Find where the given text appears and provide that cell's center as [x, y] coordinate. 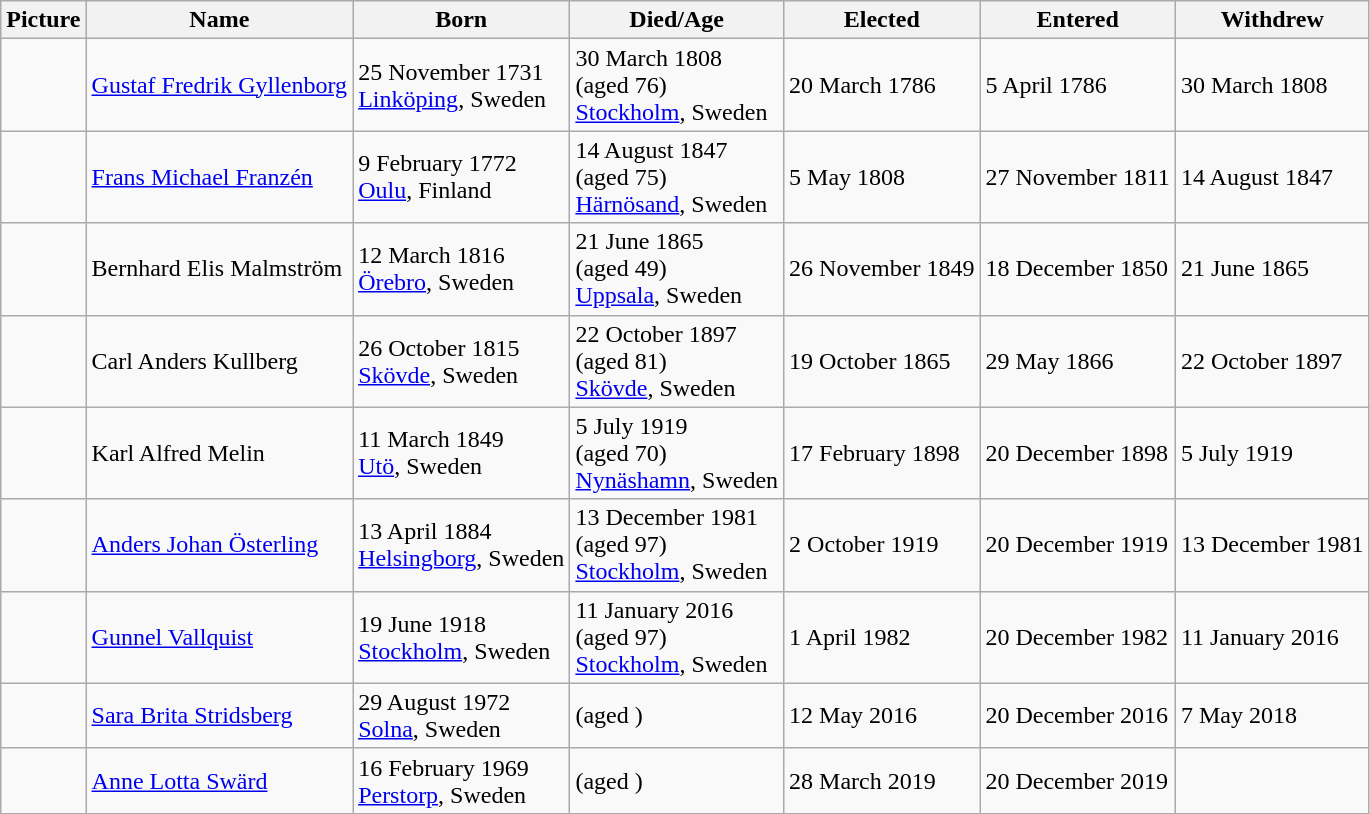
20 December 1919 [1078, 545]
Karl Alfred Melin [220, 453]
20 March 1786 [882, 85]
27 November 1811 [1078, 177]
26 October 1815 Skövde, Sweden [462, 361]
17 February 1898 [882, 453]
2 October 1919 [882, 545]
Gunnel Vallquist [220, 637]
20 December 1898 [1078, 453]
5 May 1808 [882, 177]
Withdrew [1272, 20]
30 March 1808 (aged 76) Stockholm, Sweden [677, 85]
Anders Johan Österling [220, 545]
7 May 2018 [1272, 716]
Entered [1078, 20]
Picture [44, 20]
Bernhard Elis Malmström [220, 269]
5 July 1919 [1272, 453]
12 May 2016 [882, 716]
19 October 1865 [882, 361]
13 December 1981 (aged 97) Stockholm, Sweden [677, 545]
11 March 1849 Utö, Sweden [462, 453]
19 June 1918 Stockholm, Sweden [462, 637]
Gustaf Fredrik Gyllenborg [220, 85]
Carl Anders Kullberg [220, 361]
18 December 1850 [1078, 269]
21 June 1865 [1272, 269]
30 March 1808 [1272, 85]
26 November 1849 [882, 269]
1 April 1982 [882, 637]
25 November 1731 Linköping, Sweden [462, 85]
Sara Brita Stridsberg [220, 716]
5 July 1919 (aged 70) Nynäshamn, Sweden [677, 453]
28 March 2019 [882, 780]
5 April 1786 [1078, 85]
9 February 1772 Oulu, Finland [462, 177]
29 May 1866 [1078, 361]
13 April 1884 Helsingborg, Sweden [462, 545]
20 December 2019 [1078, 780]
11 January 2016 [1272, 637]
16 February 1969 Perstorp, Sweden [462, 780]
Born [462, 20]
12 March 1816 Örebro, Sweden [462, 269]
14 August 1847 (aged 75) Härnösand, Sweden [677, 177]
29 August 1972 Solna, Sweden [462, 716]
22 October 1897 (aged 81) Skövde, Sweden [677, 361]
20 December 2016 [1078, 716]
11 January 2016 (aged 97) Stockholm, Sweden [677, 637]
20 December 1982 [1078, 637]
14 August 1847 [1272, 177]
Died/Age [677, 20]
21 June 1865 (aged 49) Uppsala, Sweden [677, 269]
Name [220, 20]
22 October 1897 [1272, 361]
Frans Michael Franzén [220, 177]
Anne Lotta Swärd [220, 780]
13 December 1981 [1272, 545]
Elected [882, 20]
